Find where the given text appears and provide that cell's center as (X, Y) coordinate. 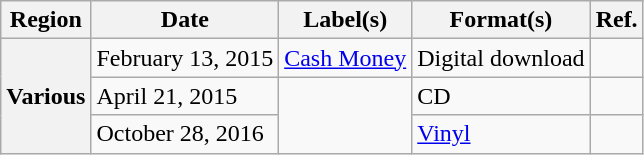
Region (46, 20)
Format(s) (501, 20)
Digital download (501, 58)
October 28, 2016 (185, 134)
February 13, 2015 (185, 58)
April 21, 2015 (185, 96)
Cash Money (346, 58)
Label(s) (346, 20)
Date (185, 20)
CD (501, 96)
Vinyl (501, 134)
Ref. (616, 20)
Various (46, 96)
